Search for the cell housing the specified text and yield its (x, y) center coordinate. 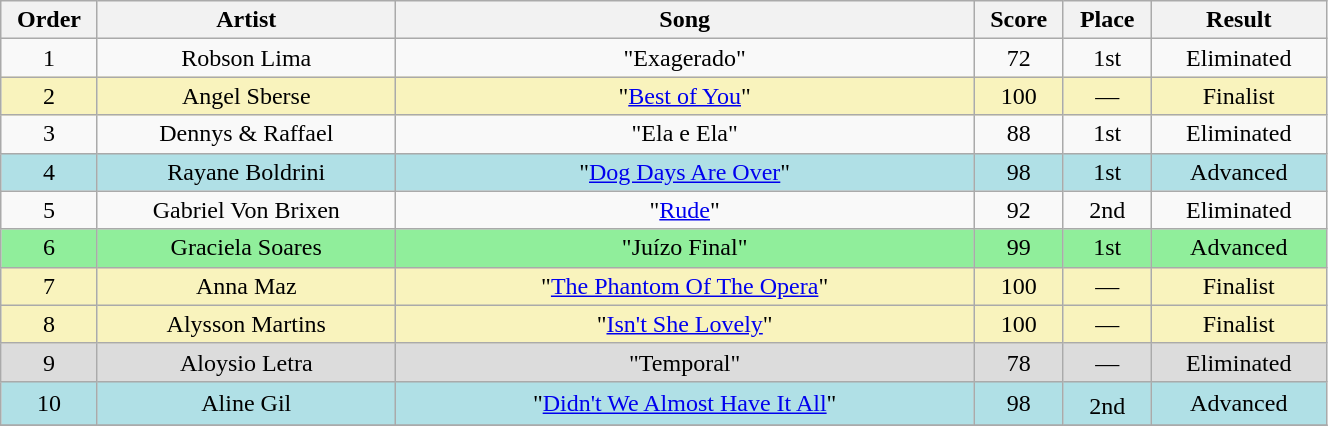
"Isn't She Lovely" (684, 324)
Artist (246, 20)
"Temporal" (684, 362)
10 (49, 404)
"The Phantom Of The Opera" (684, 286)
Robson Lima (246, 58)
Aline Gil (246, 404)
"Dog Days Are Over" (684, 172)
78 (1018, 362)
"Exagerado" (684, 58)
9 (49, 362)
"Rude" (684, 210)
Gabriel Von Brixen (246, 210)
"Juízo Final" (684, 248)
2 (49, 96)
92 (1018, 210)
1 (49, 58)
99 (1018, 248)
8 (49, 324)
Order (49, 20)
7 (49, 286)
Place (1107, 20)
88 (1018, 134)
3 (49, 134)
Dennys & Raffael (246, 134)
Rayane Boldrini (246, 172)
Score (1018, 20)
Result (1238, 20)
"Didn't We Almost Have It All" (684, 404)
6 (49, 248)
Alysson Martins (246, 324)
Aloysio Letra (246, 362)
Angel Sberse (246, 96)
"Ela e Ela" (684, 134)
"Best of You" (684, 96)
Song (684, 20)
Graciela Soares (246, 248)
5 (49, 210)
72 (1018, 58)
4 (49, 172)
Anna Maz (246, 286)
